Capture the cell that displays the provided text and extract its [x, y] central coordinate. 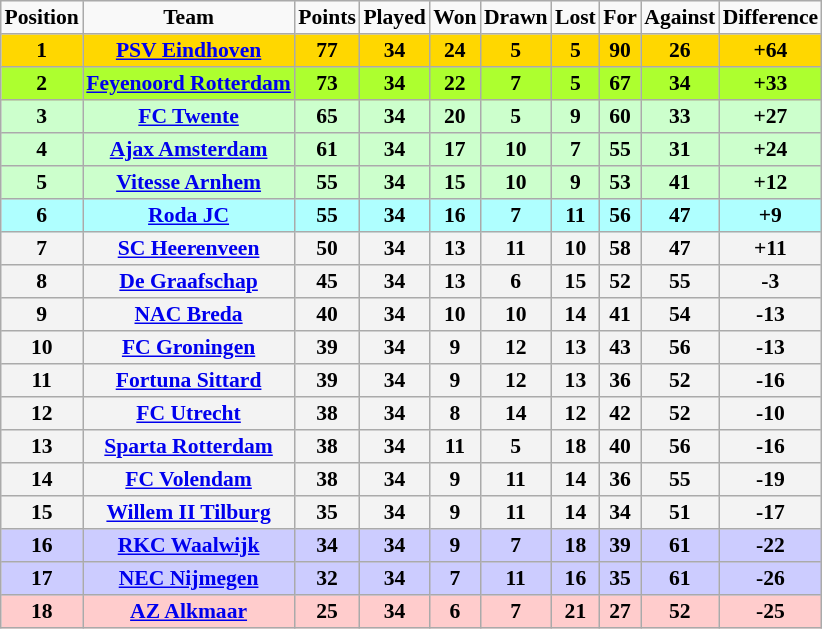
26 [680, 50]
-26 [770, 578]
SC Heerenveen [189, 248]
Won [454, 18]
Points [328, 18]
Played [395, 18]
58 [620, 248]
-3 [770, 282]
AZ Alkmaar [189, 612]
+11 [770, 248]
45 [328, 282]
-10 [770, 414]
Willem II Tilburg [189, 512]
Lost [575, 18]
RKC Waalwijk [189, 546]
+24 [770, 150]
32 [328, 578]
2 [42, 84]
42 [620, 414]
50 [328, 248]
Fortuna Sittard [189, 380]
FC Utrecht [189, 414]
54 [680, 314]
+33 [770, 84]
De Graafschap [189, 282]
Against [680, 18]
+27 [770, 116]
22 [454, 84]
31 [680, 150]
65 [328, 116]
1 [42, 50]
NAC Breda [189, 314]
24 [454, 50]
Roda JC [189, 216]
Feyenoord Rotterdam [189, 84]
51 [680, 512]
For [620, 18]
60 [620, 116]
77 [328, 50]
+64 [770, 50]
20 [454, 116]
67 [620, 84]
73 [328, 84]
-19 [770, 480]
-17 [770, 512]
+9 [770, 216]
33 [680, 116]
NEC Nijmegen [189, 578]
Sparta Rotterdam [189, 446]
FC Twente [189, 116]
Team [189, 18]
Vitesse Arnhem [189, 182]
27 [620, 612]
Position [42, 18]
90 [620, 50]
3 [42, 116]
4 [42, 150]
25 [328, 612]
Ajax Amsterdam [189, 150]
21 [575, 612]
PSV Eindhoven [189, 50]
+12 [770, 182]
Drawn [516, 18]
53 [620, 182]
-25 [770, 612]
-22 [770, 546]
43 [620, 348]
Difference [770, 18]
FC Groningen [189, 348]
FC Volendam [189, 480]
